Provide the [x, y] coordinate of the cell's center where the given text is located.  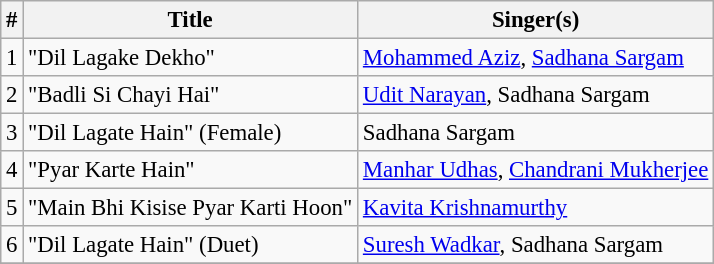
# [12, 20]
Singer(s) [536, 20]
"Dil Lagate Hain" (Female) [190, 133]
"Main Bhi Kisise Pyar Karti Hoon" [190, 208]
Manhar Udhas, Chandrani Mukherjee [536, 170]
Suresh Wadkar, Sadhana Sargam [536, 245]
2 [12, 95]
Title [190, 20]
Sadhana Sargam [536, 133]
6 [12, 245]
Udit Narayan, Sadhana Sargam [536, 95]
1 [12, 58]
"Pyar Karte Hain" [190, 170]
3 [12, 133]
5 [12, 208]
4 [12, 170]
Kavita Krishnamurthy [536, 208]
Mohammed Aziz, Sadhana Sargam [536, 58]
"Dil Lagake Dekho" [190, 58]
"Dil Lagate Hain" (Duet) [190, 245]
"Badli Si Chayi Hai" [190, 95]
